Determine the (x, y) coordinate at the center of the cell enclosing the given text.  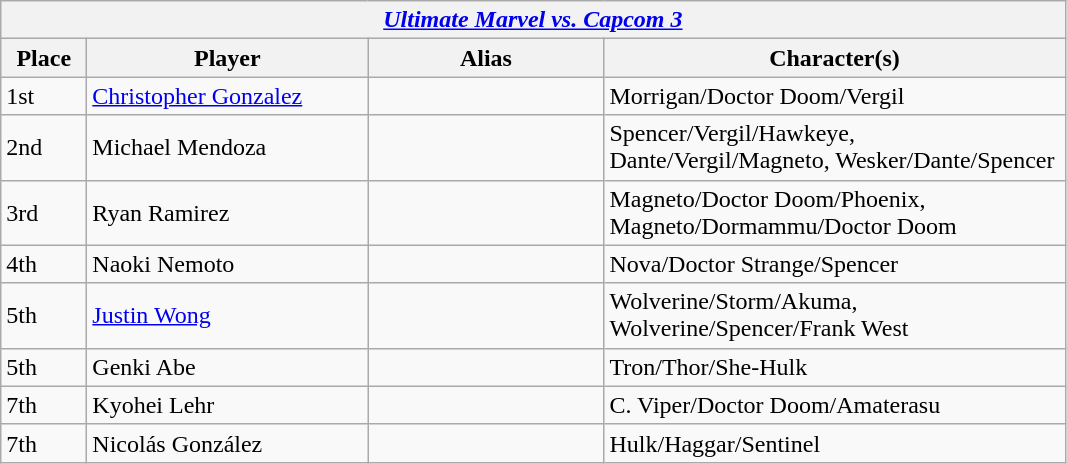
Genki Abe (228, 367)
Spencer/Vergil/Hawkeye, Dante/Vergil/Magneto, Wesker/Dante/Spencer (834, 148)
Ultimate Marvel vs. Capcom 3 (533, 20)
C. Viper/Doctor Doom/Amaterasu (834, 405)
Ryan Ramirez (228, 212)
4th (44, 264)
Tron/Thor/She-Hulk (834, 367)
3rd (44, 212)
Alias (486, 58)
Naoki Nemoto (228, 264)
Place (44, 58)
Michael Mendoza (228, 148)
Nova/Doctor Strange/Spencer (834, 264)
Magneto/Doctor Doom/Phoenix, Magneto/Dormammu/Doctor Doom (834, 212)
Hulk/Haggar/Sentinel (834, 443)
Wolverine/Storm/Akuma, Wolverine/Spencer/Frank West (834, 316)
Nicolás González (228, 443)
1st (44, 96)
Player (228, 58)
2nd (44, 148)
Justin Wong (228, 316)
Morrigan/Doctor Doom/Vergil (834, 96)
Kyohei Lehr (228, 405)
Christopher Gonzalez (228, 96)
Character(s) (834, 58)
